Output the [x, y] coordinate of the center of the cell containing the given text.  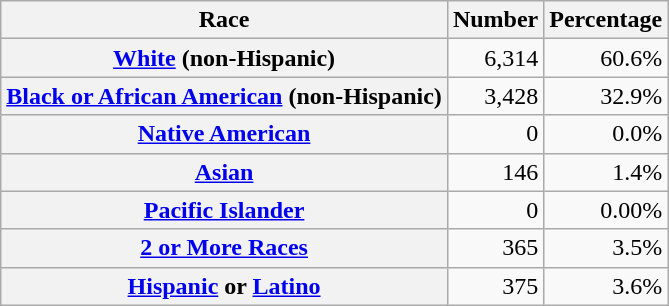
375 [495, 286]
Race [224, 20]
32.9% [606, 96]
3.5% [606, 248]
Percentage [606, 20]
60.6% [606, 58]
White (non-Hispanic) [224, 58]
3.6% [606, 286]
1.4% [606, 172]
6,314 [495, 58]
0.0% [606, 134]
365 [495, 248]
0.00% [606, 210]
Asian [224, 172]
Black or African American (non-Hispanic) [224, 96]
146 [495, 172]
3,428 [495, 96]
Pacific Islander [224, 210]
Hispanic or Latino [224, 286]
Native American [224, 134]
2 or More Races [224, 248]
Number [495, 20]
